Return the (X, Y) coordinate for the center point of the cell that contains the specified text.  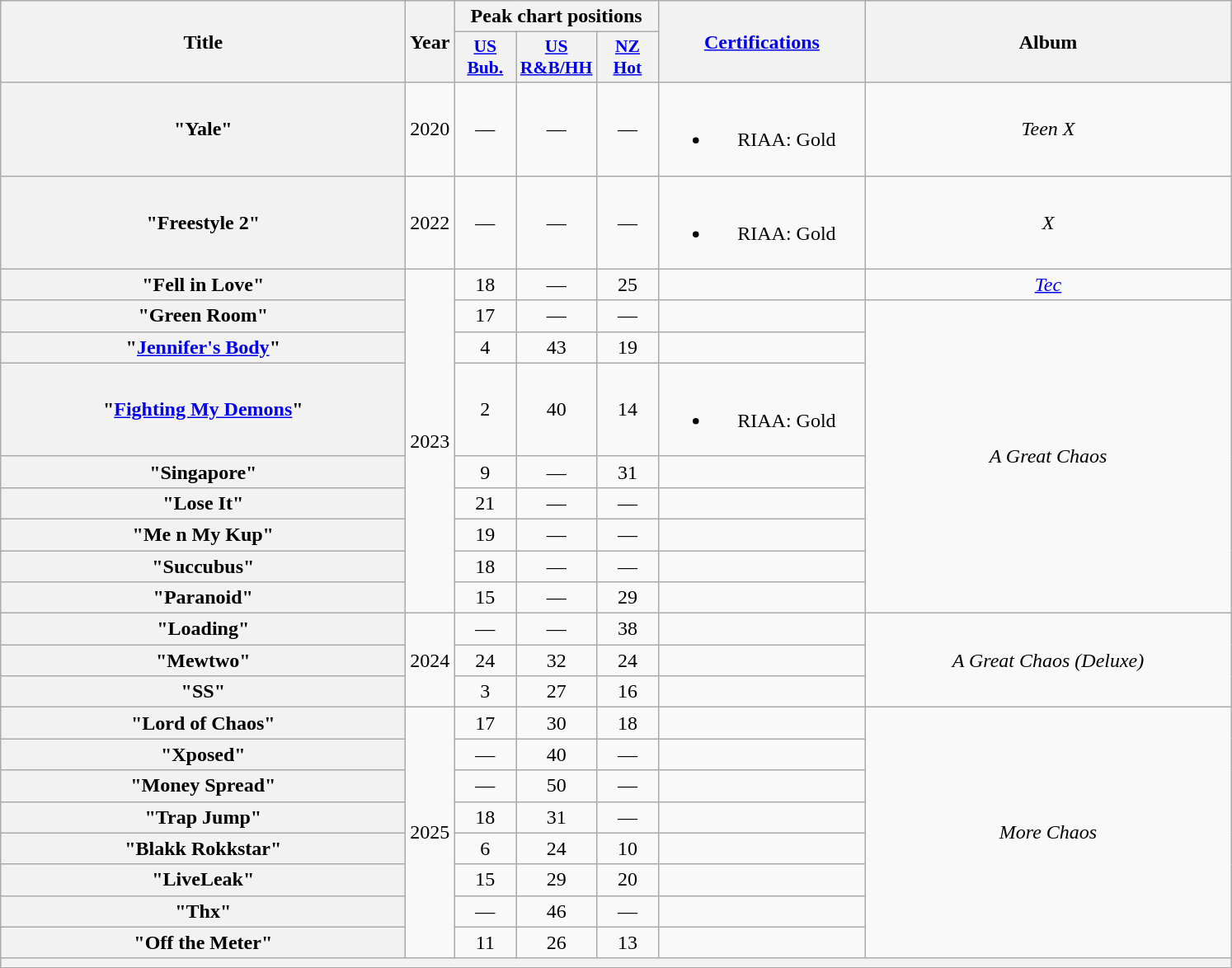
"Yale" (203, 129)
4 (485, 347)
11 (485, 942)
6 (485, 848)
30 (557, 723)
"Singapore" (203, 472)
"SS" (203, 692)
A Great Chaos (Deluxe) (1047, 660)
"Paranoid" (203, 598)
"Lord of Chaos" (203, 723)
32 (557, 660)
21 (485, 503)
9 (485, 472)
"Fell in Love" (203, 284)
2024 (430, 660)
"Me n My Kup" (203, 534)
27 (557, 692)
"Money Spread" (203, 786)
43 (557, 347)
More Chaos (1047, 833)
A Great Chaos (1047, 457)
"Lose It" (203, 503)
"Green Room" (203, 316)
16 (627, 692)
Tec (1047, 284)
2023 (430, 441)
14 (627, 409)
USR&B/HH (557, 58)
46 (557, 911)
20 (627, 880)
2 (485, 409)
Album (1047, 41)
"Xposed" (203, 754)
Peak chart positions (557, 16)
USBub. (485, 58)
"Trap Jump" (203, 817)
Teen X (1047, 129)
"Loading" (203, 629)
"Freestyle 2" (203, 223)
"Mewtwo" (203, 660)
Year (430, 41)
"Jennifer's Body" (203, 347)
13 (627, 942)
2022 (430, 223)
2020 (430, 129)
"Succubus" (203, 566)
"Fighting My Demons" (203, 409)
"Off the Meter" (203, 942)
"Blakk Rokkstar" (203, 848)
"Thx" (203, 911)
Certifications (762, 41)
38 (627, 629)
26 (557, 942)
3 (485, 692)
10 (627, 848)
25 (627, 284)
"LiveLeak" (203, 880)
2025 (430, 833)
Title (203, 41)
X (1047, 223)
50 (557, 786)
NZHot (627, 58)
